Extract the (X, Y) coordinate from the center of the cell holding the provided text.  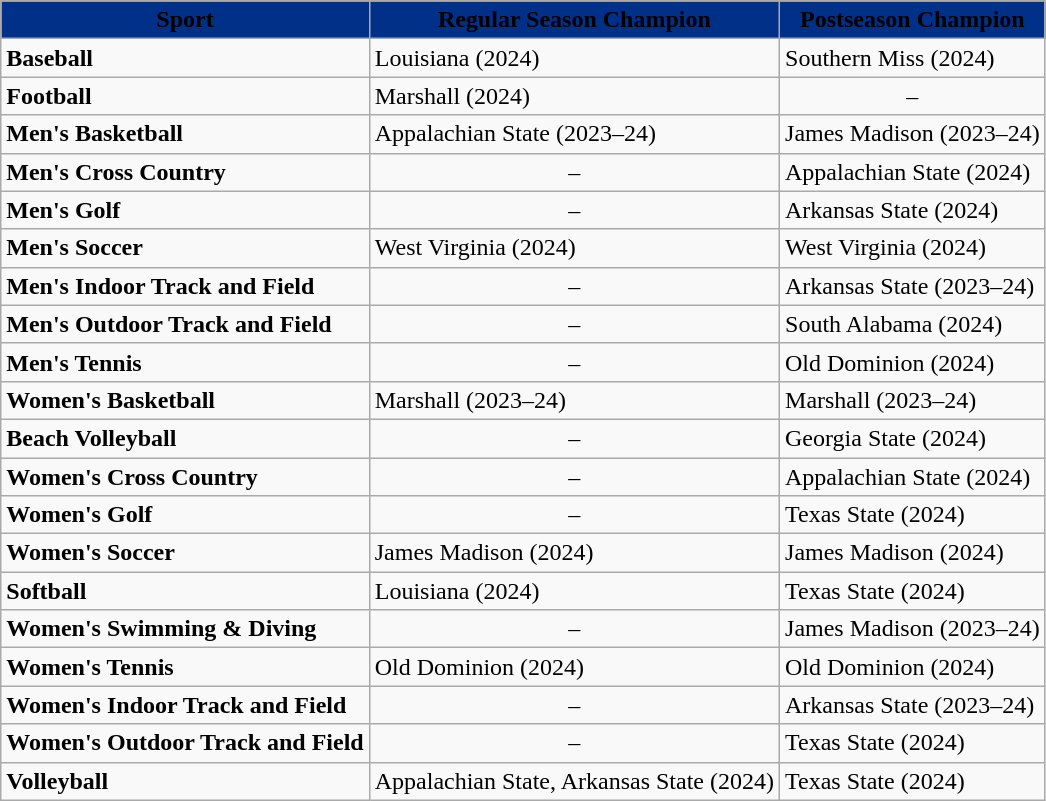
Men's Cross Country (185, 172)
Southern Miss (2024) (913, 58)
Postseason Champion (913, 20)
Women's Golf (185, 515)
Georgia State (2024) (913, 438)
Women's Basketball (185, 400)
Volleyball (185, 781)
Women's Swimming & Diving (185, 629)
Appalachian State (2023–24) (574, 134)
Sport (185, 20)
Men's Basketball (185, 134)
Women's Indoor Track and Field (185, 705)
Women's Cross Country (185, 477)
Men's Outdoor Track and Field (185, 324)
South Alabama (2024) (913, 324)
Men's Soccer (185, 248)
Football (185, 96)
Baseball (185, 58)
Men's Indoor Track and Field (185, 286)
Marshall (2024) (574, 96)
Regular Season Champion (574, 20)
Women's Outdoor Track and Field (185, 743)
Women's Tennis (185, 667)
Men's Tennis (185, 362)
Arkansas State (2024) (913, 210)
Beach Volleyball (185, 438)
Appalachian State, Arkansas State (2024) (574, 781)
Softball (185, 591)
Men's Golf (185, 210)
Women's Soccer (185, 553)
